Detect which cell encompasses the target text, then output its (x, y) center coordinate. 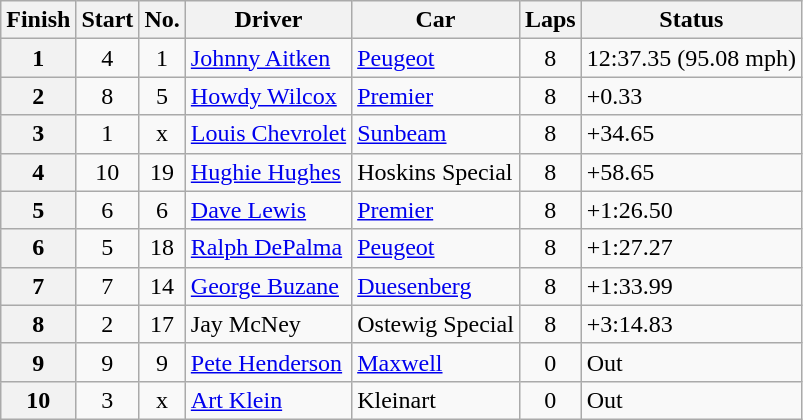
+0.33 (691, 96)
Hughie Hughes (268, 172)
Hoskins Special (436, 172)
17 (162, 324)
Dave Lewis (268, 210)
+58.65 (691, 172)
Car (436, 20)
Sunbeam (436, 134)
Ralph DePalma (268, 248)
Howdy Wilcox (268, 96)
19 (162, 172)
+34.65 (691, 134)
18 (162, 248)
Johnny Aitken (268, 58)
+1:27.27 (691, 248)
+1:33.99 (691, 286)
Driver (268, 20)
Duesenberg (436, 286)
Jay McNey (268, 324)
Louis Chevrolet (268, 134)
Status (691, 20)
+3:14.83 (691, 324)
Maxwell (436, 362)
Finish (38, 20)
Pete Henderson (268, 362)
+1:26.50 (691, 210)
Ostewig Special (436, 324)
Kleinart (436, 400)
Art Klein (268, 400)
Laps (550, 20)
12:37.35 (95.08 mph) (691, 58)
George Buzane (268, 286)
14 (162, 286)
No. (162, 20)
Start (108, 20)
